Detect which cell encompasses the target text, then output its [x, y] center coordinate. 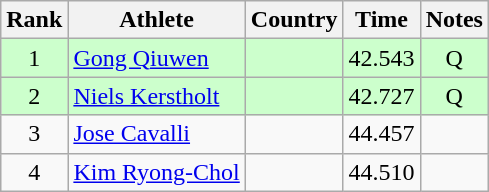
44.510 [382, 172]
42.543 [382, 58]
Athlete [156, 20]
Kim Ryong-Chol [156, 172]
Gong Qiuwen [156, 58]
Time [382, 20]
Notes [454, 20]
Niels Kerstholt [156, 96]
3 [34, 134]
Rank [34, 20]
42.727 [382, 96]
Country [294, 20]
4 [34, 172]
Jose Cavalli [156, 134]
1 [34, 58]
44.457 [382, 134]
2 [34, 96]
